Identify which cell holds the provided text, then report its (x, y) central coordinate. 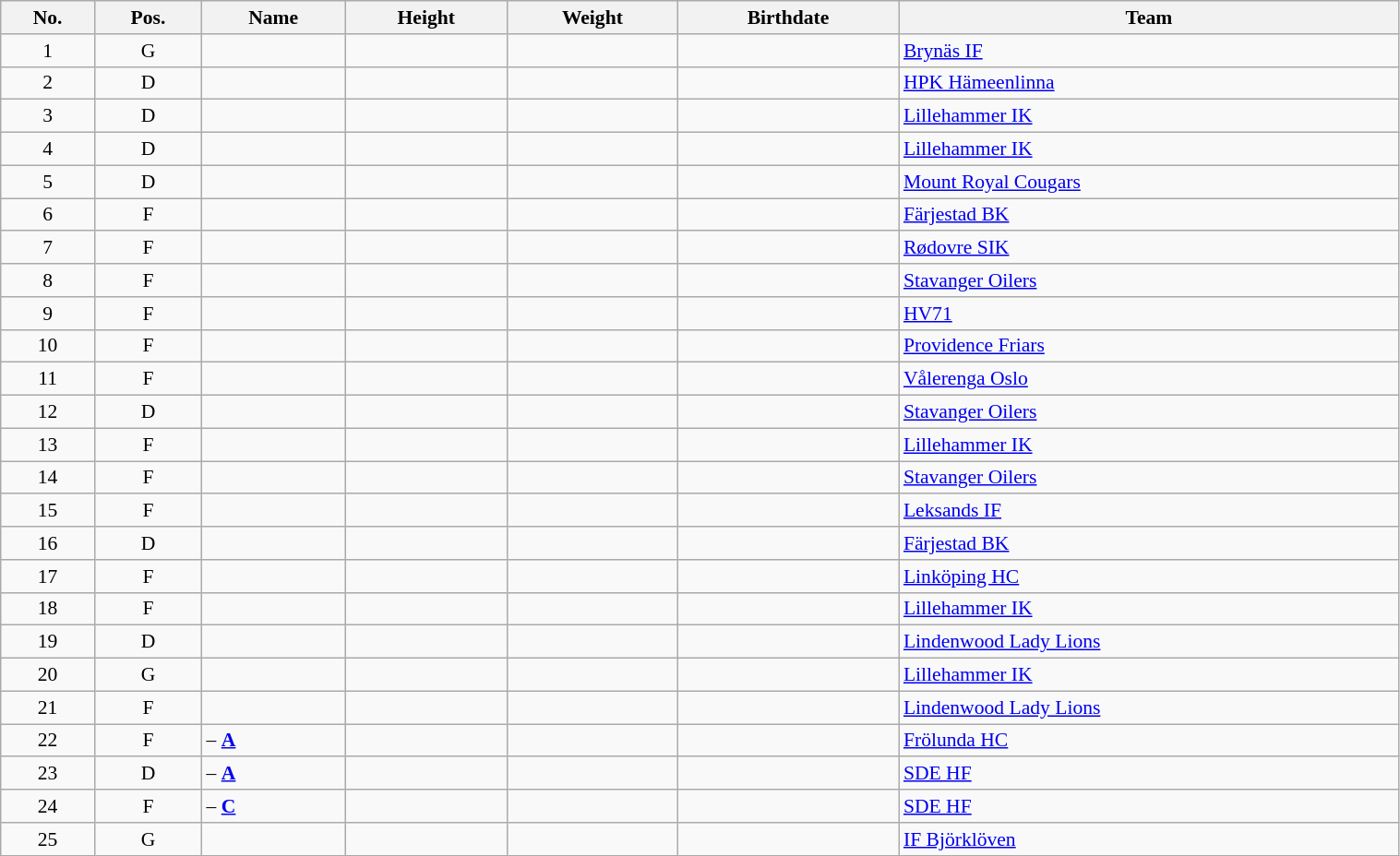
Rødovre SIK (1149, 248)
14 (48, 478)
6 (48, 215)
1 (48, 51)
HPK Hämeenlinna (1149, 83)
24 (48, 806)
18 (48, 609)
9 (48, 314)
20 (48, 675)
Pos. (148, 18)
15 (48, 511)
No. (48, 18)
23 (48, 774)
12 (48, 412)
4 (48, 149)
Brynäs IF (1149, 51)
2 (48, 83)
7 (48, 248)
25 (48, 839)
13 (48, 445)
Providence Friars (1149, 346)
– C (273, 806)
22 (48, 741)
19 (48, 642)
5 (48, 182)
17 (48, 577)
8 (48, 280)
Linköping HC (1149, 577)
3 (48, 116)
Mount Royal Cougars (1149, 182)
Birthdate (788, 18)
Vålerenga Oslo (1149, 379)
Name (273, 18)
11 (48, 379)
HV71 (1149, 314)
IF Björklöven (1149, 839)
10 (48, 346)
Leksands IF (1149, 511)
16 (48, 543)
Team (1149, 18)
Frölunda HC (1149, 741)
Weight (592, 18)
Height (426, 18)
21 (48, 707)
